Detect which cell encompasses the target text, then output its (x, y) center coordinate. 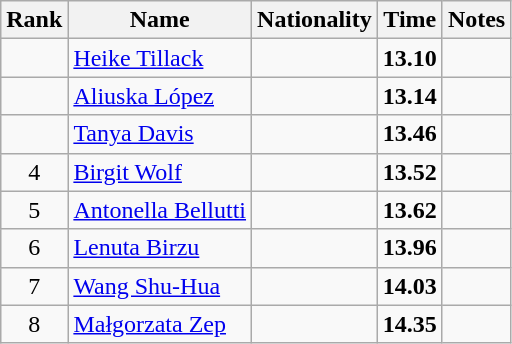
Heike Tillack (160, 58)
Antonella Bellutti (160, 210)
13.14 (410, 96)
5 (34, 210)
Aliuska López (160, 96)
8 (34, 324)
Tanya Davis (160, 134)
13.10 (410, 58)
Rank (34, 20)
13.46 (410, 134)
Małgorzata Zep (160, 324)
Birgit Wolf (160, 172)
13.62 (410, 210)
14.03 (410, 286)
Name (160, 20)
Notes (476, 20)
4 (34, 172)
6 (34, 248)
Wang Shu-Hua (160, 286)
13.96 (410, 248)
Lenuta Birzu (160, 248)
Time (410, 20)
14.35 (410, 324)
13.52 (410, 172)
Nationality (315, 20)
7 (34, 286)
